Determine the (x, y) coordinate at the center of the cell enclosing the given text.  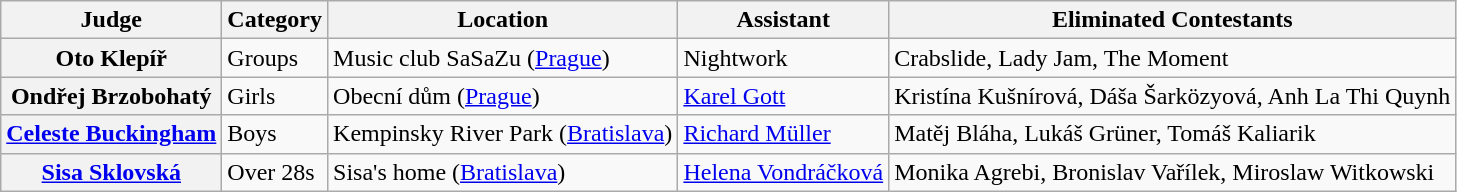
Monika Agrebi, Bronislav Vařílek, Miroslaw Witkowski (1172, 172)
Crabslide, Lady Jam, The Moment (1172, 58)
Category (275, 20)
Karel Gott (784, 96)
Boys (275, 134)
Girls (275, 96)
Matěj Bláha, Lukáš Grüner, Tomáš Kaliarik (1172, 134)
Nightwork (784, 58)
Sisa Sklovská (112, 172)
Music club SaSaZu (Prague) (503, 58)
Kempinsky River Park (Bratislava) (503, 134)
Celeste Buckingham (112, 134)
Assistant (784, 20)
Kristína Kušnírová, Dáša Šarközyová, Anh La Thi Quynh (1172, 96)
Sisa's home (Bratislava) (503, 172)
Eliminated Contestants (1172, 20)
Oto Klepíř (112, 58)
Groups (275, 58)
Location (503, 20)
Helena Vondráčková (784, 172)
Ondřej Brzobohatý (112, 96)
Richard Müller (784, 134)
Judge (112, 20)
Obecní dům (Prague) (503, 96)
Over 28s (275, 172)
